Extract the (x, y) coordinate from the center of the cell holding the provided text.  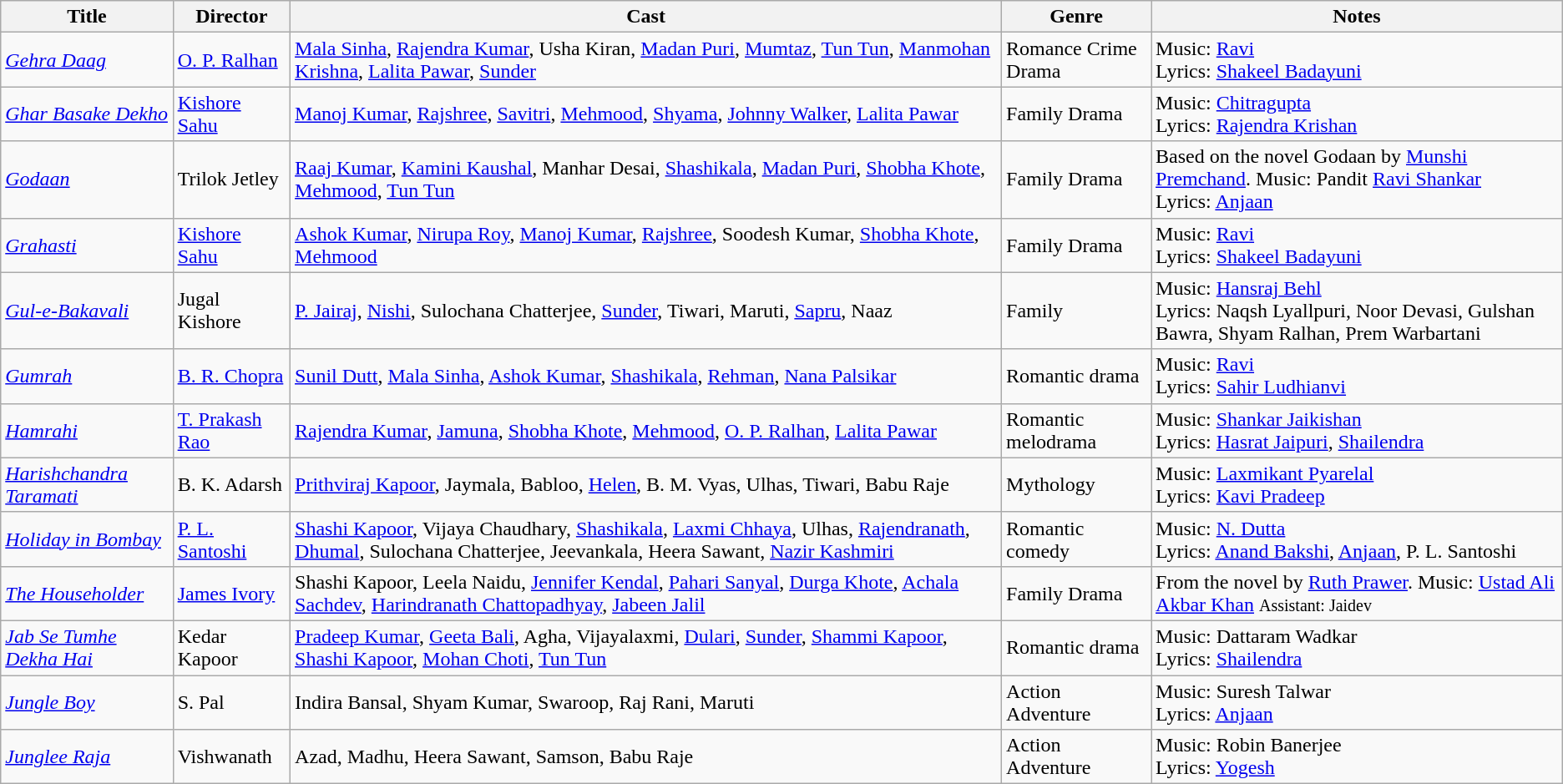
Rajendra Kumar, Jamuna, Shobha Khote, Mehmood, O. P. Ralhan, Lalita Pawar (646, 431)
Based on the novel Godaan by Munshi Premchand. Music: Pandit Ravi ShankarLyrics: Anjaan (1358, 180)
Romantic comedy (1077, 539)
Notes (1358, 17)
Prithviraj Kapoor, Jaymala, Babloo, Helen, B. M. Vyas, Ulhas, Tiwari, Babu Raje (646, 484)
Azad, Madhu, Heera Sawant, Samson, Babu Raje (646, 756)
Junglee Raja (87, 756)
B. R. Chopra (231, 376)
Kedar Kapoor (231, 648)
Holiday in Bombay (87, 539)
Raaj Kumar, Kamini Kaushal, Manhar Desai, Shashikala, Madan Puri, Shobha Khote, Mehmood, Tun Tun (646, 180)
Family (1077, 311)
James Ivory (231, 593)
Gumrah (87, 376)
O. P. Ralhan (231, 60)
Romantic melodrama (1077, 431)
Godaan (87, 180)
Jugal Kishore (231, 311)
Title (87, 17)
Romance Crime Drama (1077, 60)
Manoj Kumar, Rajshree, Savitri, Mehmood, Shyama, Johnny Walker, Lalita Pawar (646, 114)
Vishwanath (231, 756)
Grahasti (87, 245)
Jab Se Tumhe Dekha Hai (87, 648)
Gehra Daag (87, 60)
Music: Suresh TalwarLyrics: Anjaan (1358, 701)
Pradeep Kumar, Geeta Bali, Agha, Vijayalaxmi, Dulari, Sunder, Shammi Kapoor, Shashi Kapoor, Mohan Choti, Tun Tun (646, 648)
P. Jairaj, Nishi, Sulochana Chatterjee, Sunder, Tiwari, Maruti, Sapru, Naaz (646, 311)
Mythology (1077, 484)
Music: Shankar JaikishanLyrics: Hasrat Jaipuri, Shailendra (1358, 431)
Genre (1077, 17)
Music: Robin BanerjeeLyrics: Yogesh (1358, 756)
Music: Dattaram WadkarLyrics: Shailendra (1358, 648)
Director (231, 17)
Jungle Boy (87, 701)
Music: ChitraguptaLyrics: Rajendra Krishan (1358, 114)
P. L. Santoshi (231, 539)
S. Pal (231, 701)
Music: Hansraj BehlLyrics: Naqsh Lyallpuri, Noor Devasi, Gulshan Bawra, Shyam Ralhan, Prem Warbartani (1358, 311)
Shashi Kapoor, Leela Naidu, Jennifer Kendal, Pahari Sanyal, Durga Khote, Achala Sachdev, Harindranath Chattopadhyay, Jabeen Jalil (646, 593)
T. Prakash Rao (231, 431)
Music: Laxmikant PyarelalLyrics: Kavi Pradeep (1358, 484)
Indira Bansal, Shyam Kumar, Swaroop, Raj Rani, Maruti (646, 701)
Harishchandra Taramati (87, 484)
Mala Sinha, Rajendra Kumar, Usha Kiran, Madan Puri, Mumtaz, Tun Tun, Manmohan Krishna, Lalita Pawar, Sunder (646, 60)
The Householder (87, 593)
Music: N. DuttaLyrics: Anand Bakshi, Anjaan, P. L. Santoshi (1358, 539)
Sunil Dutt, Mala Sinha, Ashok Kumar, Shashikala, Rehman, Nana Palsikar (646, 376)
Cast (646, 17)
B. K. Adarsh (231, 484)
Trilok Jetley (231, 180)
Ghar Basake Dekho (87, 114)
Gul-e-Bakavali (87, 311)
Ashok Kumar, Nirupa Roy, Manoj Kumar, Rajshree, Soodesh Kumar, Shobha Khote, Mehmood (646, 245)
Music: RaviLyrics: Sahir Ludhianvi (1358, 376)
Hamrahi (87, 431)
From the novel by Ruth Prawer. Music: Ustad Ali Akbar Khan Assistant: Jaidev (1358, 593)
